Extract the [X, Y] coordinate from the center of the cell holding the provided text.  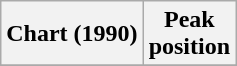
Chart (1990) [72, 34]
Peak position [189, 34]
